Extract the [X, Y] coordinate from the center of the cell holding the provided text.  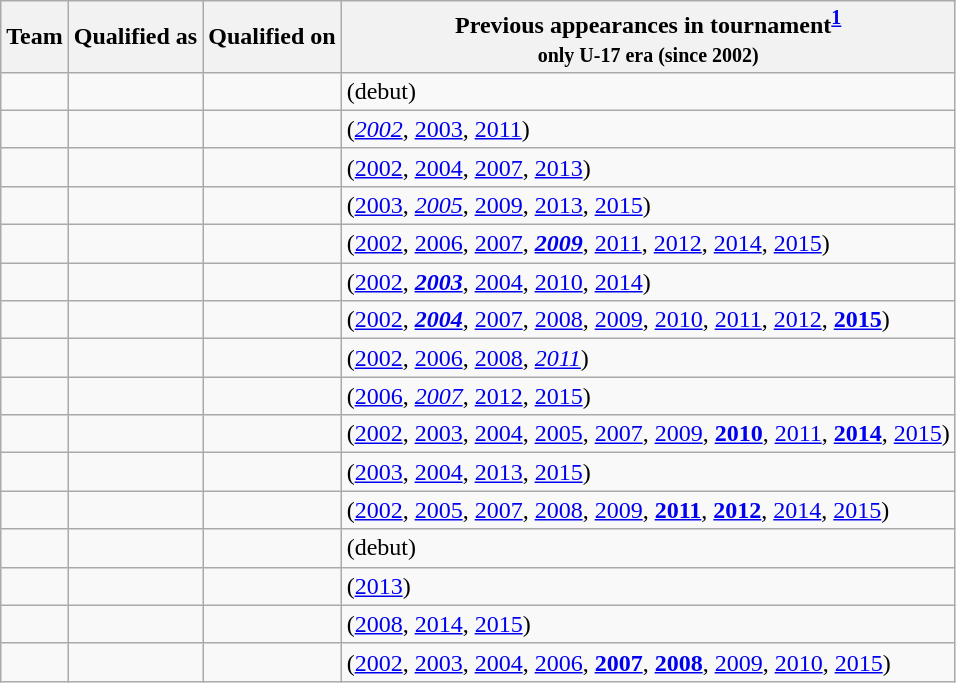
(2002, 2006, 2007, 2009, 2011, 2012, 2014, 2015) [648, 244]
(2013) [648, 586]
(2002, 2003, 2004, 2010, 2014) [648, 282]
(2002, 2003, 2004, 2005, 2007, 2009, 2010, 2011, 2014, 2015) [648, 434]
(2002, 2005, 2007, 2008, 2009, 2011, 2012, 2014, 2015) [648, 510]
(2008, 2014, 2015) [648, 624]
(2003, 2004, 2013, 2015) [648, 472]
(2002, 2004, 2007, 2008, 2009, 2010, 2011, 2012, 2015) [648, 320]
(2002, 2003, 2004, 2006, 2007, 2008, 2009, 2010, 2015) [648, 662]
(2002, 2006, 2008, 2011) [648, 358]
(2002, 2003, 2011) [648, 129]
(2002, 2004, 2007, 2013) [648, 167]
Previous appearances in tournament1only U-17 era (since 2002) [648, 37]
Qualified on [272, 37]
(2006, 2007, 2012, 2015) [648, 396]
Qualified as [135, 37]
Team [35, 37]
(2003, 2005, 2009, 2013, 2015) [648, 205]
